Detect which cell encompasses the target text, then output its (X, Y) center coordinate. 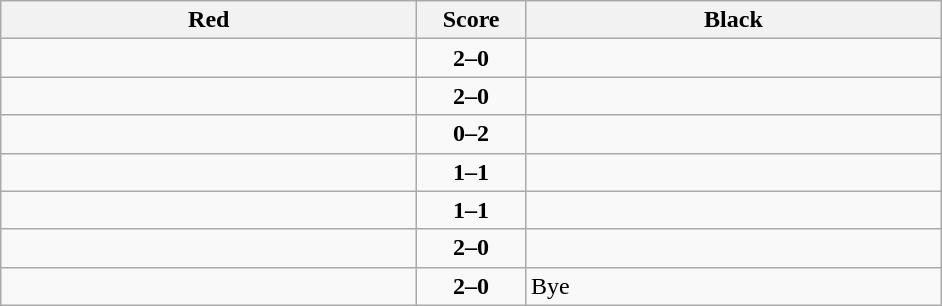
0–2 (472, 134)
Score (472, 20)
Red (209, 20)
Black (733, 20)
Bye (733, 286)
